Extract the [x, y] coordinate from the center of the cell holding the provided text.  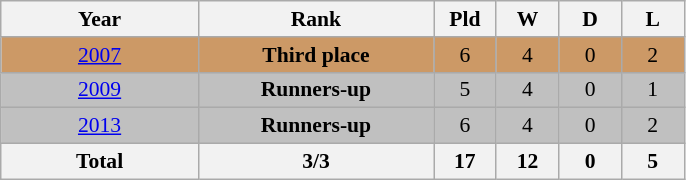
Year [100, 19]
L [652, 19]
17 [466, 162]
Total [100, 162]
12 [528, 162]
2009 [100, 90]
1 [652, 90]
3/3 [316, 162]
Pld [466, 19]
Third place [316, 55]
2013 [100, 126]
Rank [316, 19]
2007 [100, 55]
D [590, 19]
W [528, 19]
